Detect which cell encompasses the target text, then output its (X, Y) center coordinate. 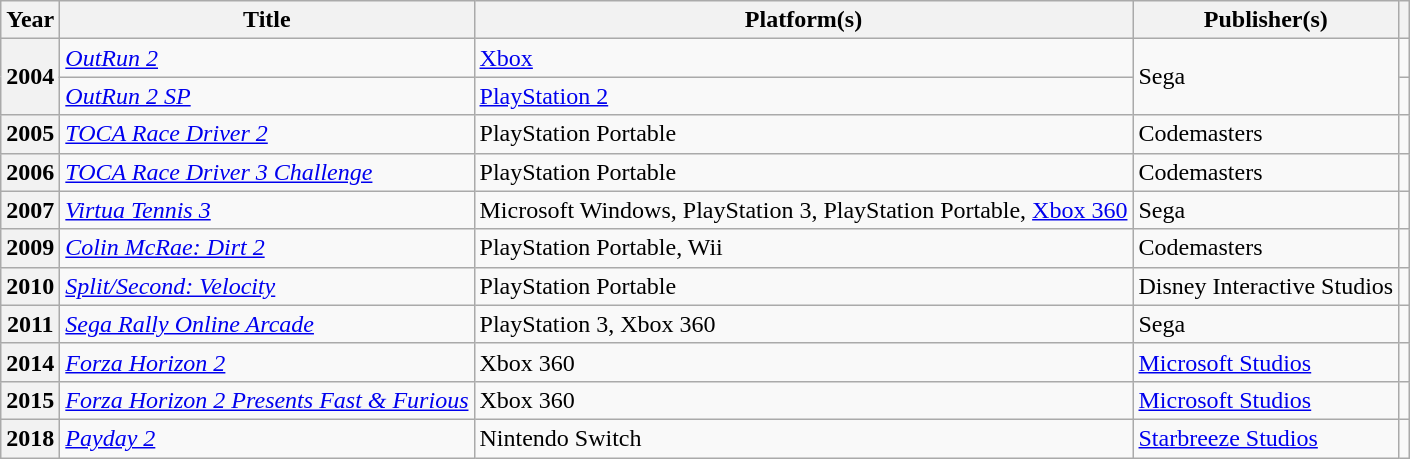
PlayStation 2 (804, 96)
Virtua Tennis 3 (267, 210)
2005 (30, 134)
Split/Second: Velocity (267, 286)
Starbreeze Studios (1266, 438)
2014 (30, 362)
Platform(s) (804, 20)
2006 (30, 172)
2018 (30, 438)
2011 (30, 324)
2009 (30, 248)
2004 (30, 77)
Disney Interactive Studios (1266, 286)
OutRun 2 (267, 58)
Xbox (804, 58)
OutRun 2 SP (267, 96)
Publisher(s) (1266, 20)
Title (267, 20)
TOCA Race Driver 3 Challenge (267, 172)
2007 (30, 210)
Payday 2 (267, 438)
Nintendo Switch (804, 438)
PlayStation 3, Xbox 360 (804, 324)
2015 (30, 400)
PlayStation Portable, Wii (804, 248)
TOCA Race Driver 2 (267, 134)
2010 (30, 286)
Sega Rally Online Arcade (267, 324)
Forza Horizon 2 (267, 362)
Colin McRae: Dirt 2 (267, 248)
Year (30, 20)
Forza Horizon 2 Presents Fast & Furious (267, 400)
Microsoft Windows, PlayStation 3, PlayStation Portable, Xbox 360 (804, 210)
